Extract the [X, Y] coordinate from the center of the cell holding the provided text.  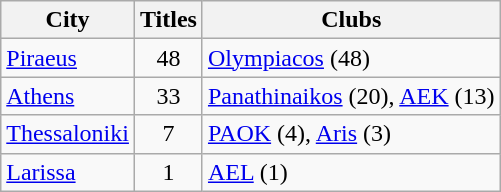
Athens [68, 96]
Olympiacos (48) [351, 58]
1 [168, 172]
PAOK (4), Aris (3) [351, 134]
Panathinaikos (20), AEK (13) [351, 96]
City [68, 20]
Clubs [351, 20]
48 [168, 58]
Piraeus [68, 58]
Thessaloniki [68, 134]
Larissa [68, 172]
AEL (1) [351, 172]
7 [168, 134]
Titles [168, 20]
33 [168, 96]
